Output the (x, y) coordinate of the center of the cell containing the given text.  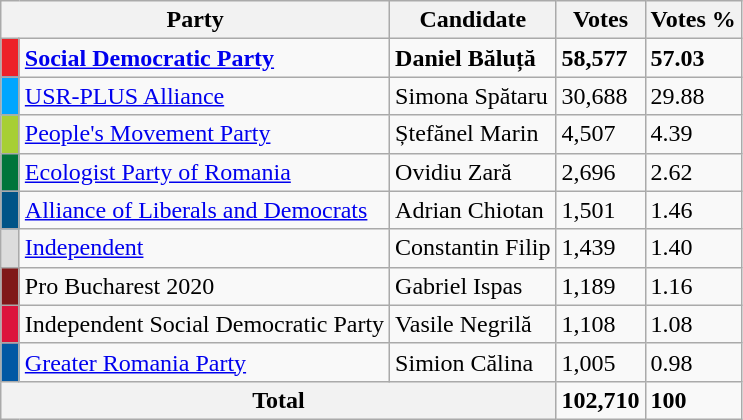
Simona Spătaru (473, 96)
1,439 (600, 248)
Ecologist Party of Romania (204, 172)
1,108 (600, 324)
1,501 (600, 210)
Vasile Negrilă (473, 324)
30,688 (600, 96)
4.39 (693, 134)
Constantin Filip (473, 248)
Ovidiu Zară (473, 172)
Independent (204, 248)
Greater Romania Party (204, 362)
4,507 (600, 134)
Alliance of Liberals and Democrats (204, 210)
1,005 (600, 362)
Adrian Chiotan (473, 210)
Pro Bucharest 2020 (204, 286)
57.03 (693, 58)
USR-PLUS Alliance (204, 96)
Party (196, 20)
1.46 (693, 210)
1.16 (693, 286)
2,696 (600, 172)
1,189 (600, 286)
58,577 (600, 58)
Ștefănel Marin (473, 134)
Votes % (693, 20)
People's Movement Party (204, 134)
Gabriel Ispas (473, 286)
0.98 (693, 362)
1.40 (693, 248)
Social Democratic Party (204, 58)
Simion Călina (473, 362)
1.08 (693, 324)
102,710 (600, 400)
Votes (600, 20)
Daniel Băluță (473, 58)
29.88 (693, 96)
100 (693, 400)
Independent Social Democratic Party (204, 324)
Total (278, 400)
Candidate (473, 20)
2.62 (693, 172)
